Search for the cell housing the specified text and yield its [x, y] center coordinate. 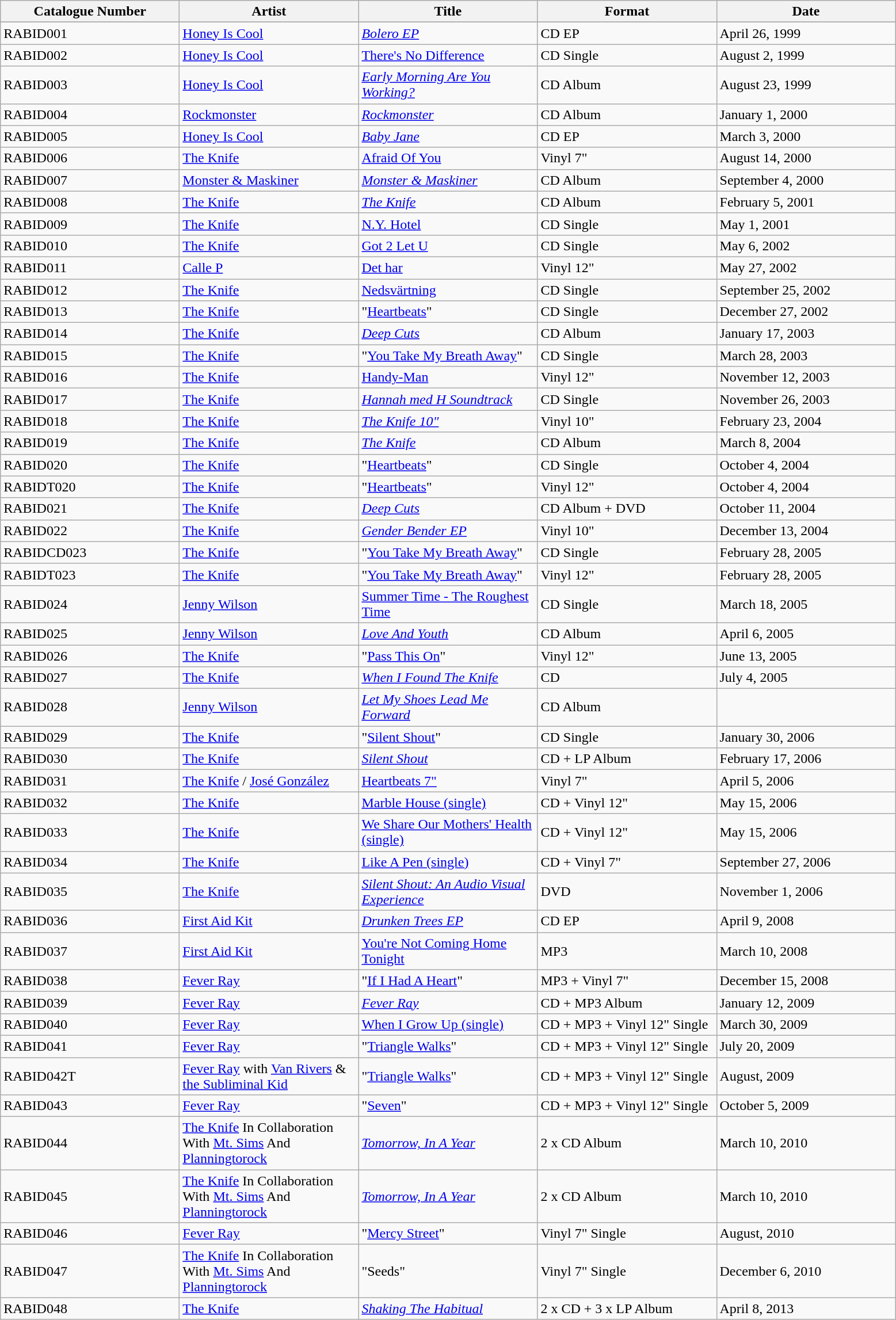
RABID045 [90, 1196]
August, 2009 [806, 1076]
February 17, 2006 [806, 759]
RABID008 [90, 202]
Catalogue Number [90, 12]
August 14, 2000 [806, 158]
"Seven" [448, 1106]
RABID009 [90, 224]
October 11, 2004 [806, 509]
2 x CD + 3 x LP Album [627, 1308]
RABIDT023 [90, 574]
RABID046 [90, 1234]
RABID032 [90, 803]
August 23, 1999 [806, 85]
April 5, 2006 [806, 781]
RABID011 [90, 268]
Drunken Trees EP [448, 921]
Hannah med H Soundtrack [448, 399]
RABID042T [90, 1076]
CD [627, 678]
RABID038 [90, 981]
Summer Time - The Roughest Time [448, 604]
July 20, 2009 [806, 1046]
November 26, 2003 [806, 399]
"Silent Shout" [448, 737]
March 10, 2008 [806, 951]
August, 2010 [806, 1234]
Silent Shout: An Audio Visual Experience [448, 892]
August 2, 1999 [806, 55]
May 27, 2002 [806, 268]
Title [448, 12]
March 3, 2000 [806, 136]
RABID007 [90, 180]
Calle P [269, 268]
RABID010 [90, 246]
RABID033 [90, 832]
Marble House (single) [448, 803]
The Knife / José González [269, 781]
There's No Difference [448, 55]
RABID040 [90, 1024]
December 27, 2002 [806, 312]
Love And Youth [448, 634]
RABID029 [90, 737]
When I Found The Knife [448, 678]
RABID039 [90, 1002]
Gender Bender EP [448, 531]
RABID021 [90, 509]
Let My Shoes Lead Me Forward [448, 708]
CD Album + DVD [627, 509]
RABID004 [90, 115]
September 25, 2002 [806, 289]
February 5, 2001 [806, 202]
Afraid Of You [448, 158]
RABID018 [90, 421]
Bolero EP [448, 33]
March 30, 2009 [806, 1024]
Early Morning Are You Working? [448, 85]
RABID015 [90, 356]
RABID048 [90, 1308]
April 8, 2013 [806, 1308]
Artist [269, 12]
January 30, 2006 [806, 737]
Handy-Man [448, 377]
RABID030 [90, 759]
RABID047 [90, 1271]
Silent Shout [448, 759]
RABID028 [90, 708]
RABID012 [90, 289]
RABID001 [90, 33]
MP3 + Vinyl 7" [627, 981]
September 4, 2000 [806, 180]
RABIDT020 [90, 487]
RABID035 [90, 892]
RABID043 [90, 1106]
RABID041 [90, 1046]
RABID022 [90, 531]
January 17, 2003 [806, 334]
You're Not Coming Home Tonight [448, 951]
Det har [448, 268]
April 6, 2005 [806, 634]
RABID003 [90, 85]
Got 2 Let U [448, 246]
Format [627, 12]
RABID002 [90, 55]
RABID037 [90, 951]
December 6, 2010 [806, 1271]
November 1, 2006 [806, 892]
CD + Vinyl 7" [627, 862]
When I Grow Up (single) [448, 1024]
The Knife 10" [448, 421]
March 18, 2005 [806, 604]
Shaking The Habitual [448, 1308]
N.Y. Hotel [448, 224]
December 13, 2004 [806, 531]
June 13, 2005 [806, 655]
RABID014 [90, 334]
Like A Pen (single) [448, 862]
"If I Had A Heart" [448, 981]
March 28, 2003 [806, 356]
CD + MP3 Album [627, 1002]
October 5, 2009 [806, 1106]
Nedsvärtning [448, 289]
July 4, 2005 [806, 678]
We Share Our Mothers' Health (single) [448, 832]
RABID020 [90, 465]
RABID036 [90, 921]
"Mercy Street" [448, 1234]
RABID017 [90, 399]
February 23, 2004 [806, 421]
RABID005 [90, 136]
RABID024 [90, 604]
CD + LP Album [627, 759]
January 12, 2009 [806, 1002]
Heartbeats 7" [448, 781]
MP3 [627, 951]
September 27, 2006 [806, 862]
April 9, 2008 [806, 921]
RABID034 [90, 862]
RABIDCD023 [90, 552]
"Pass This On" [448, 655]
January 1, 2000 [806, 115]
RABID031 [90, 781]
RABID016 [90, 377]
RABID019 [90, 443]
DVD [627, 892]
Baby Jane [448, 136]
November 12, 2003 [806, 377]
RABID027 [90, 678]
"Seeds" [448, 1271]
RABID044 [90, 1143]
RABID026 [90, 655]
RABID006 [90, 158]
RABID025 [90, 634]
RABID013 [90, 312]
Fever Ray with Van Rivers & the Subliminal Kid [269, 1076]
Date [806, 12]
March 8, 2004 [806, 443]
May 6, 2002 [806, 246]
May 1, 2001 [806, 224]
December 15, 2008 [806, 981]
April 26, 1999 [806, 33]
